Determine the (X, Y) coordinate at the center of the cell enclosing the given text.  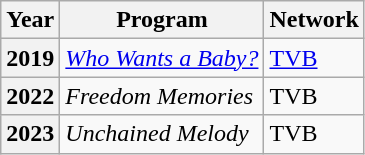
Who Wants a Baby? (162, 58)
2019 (30, 58)
Freedom Memories (162, 96)
2023 (30, 134)
Network (314, 20)
Program (162, 20)
2022 (30, 96)
Year (30, 20)
Unchained Melody (162, 134)
